Capture the cell that displays the provided text and extract its [x, y] central coordinate. 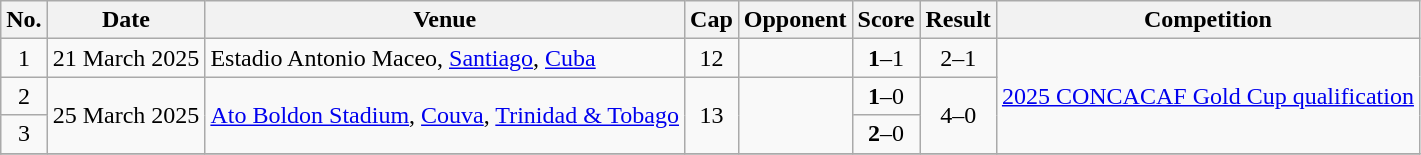
Date [126, 20]
12 [712, 58]
1 [24, 58]
2 [24, 96]
2–1 [958, 58]
4–0 [958, 115]
2025 CONCACAF Gold Cup qualification [1208, 96]
Competition [1208, 20]
13 [712, 115]
1–1 [886, 58]
Estadio Antonio Maceo, Santiago, Cuba [445, 58]
Result [958, 20]
3 [24, 134]
Ato Boldon Stadium, Couva, Trinidad & Tobago [445, 115]
No. [24, 20]
Score [886, 20]
2–0 [886, 134]
21 March 2025 [126, 58]
25 March 2025 [126, 115]
Opponent [795, 20]
Venue [445, 20]
Cap [712, 20]
1–0 [886, 96]
